For the text-containing cell, return its midpoint in (X, Y) coordinate format. 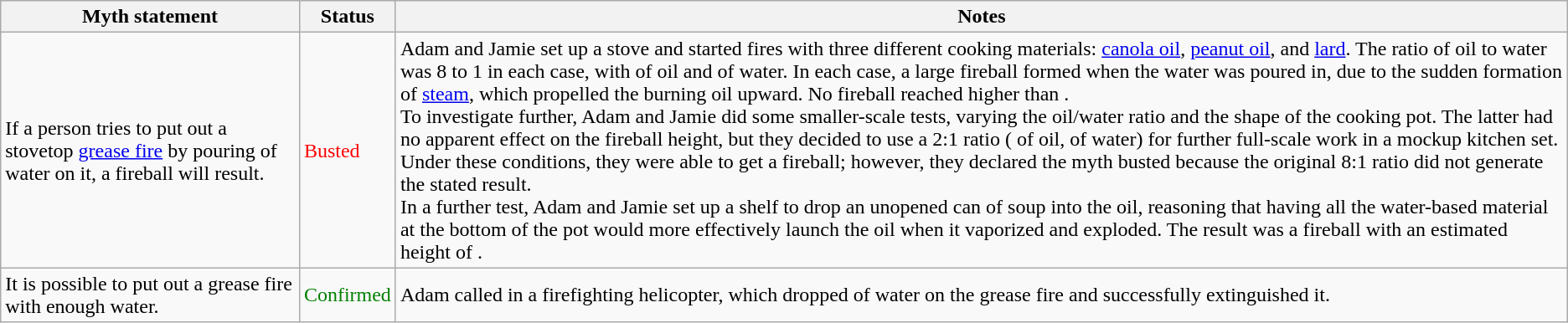
Notes (982, 17)
Confirmed (347, 295)
Status (347, 17)
Busted (347, 151)
If a person tries to put out a stovetop grease fire by pouring of water on it, a fireball will result. (151, 151)
Adam called in a firefighting helicopter, which dropped of water on the grease fire and successfully extinguished it. (982, 295)
Myth statement (151, 17)
It is possible to put out a grease fire with enough water. (151, 295)
